Determine the [x, y] coordinate at the center of the cell enclosing the given text.  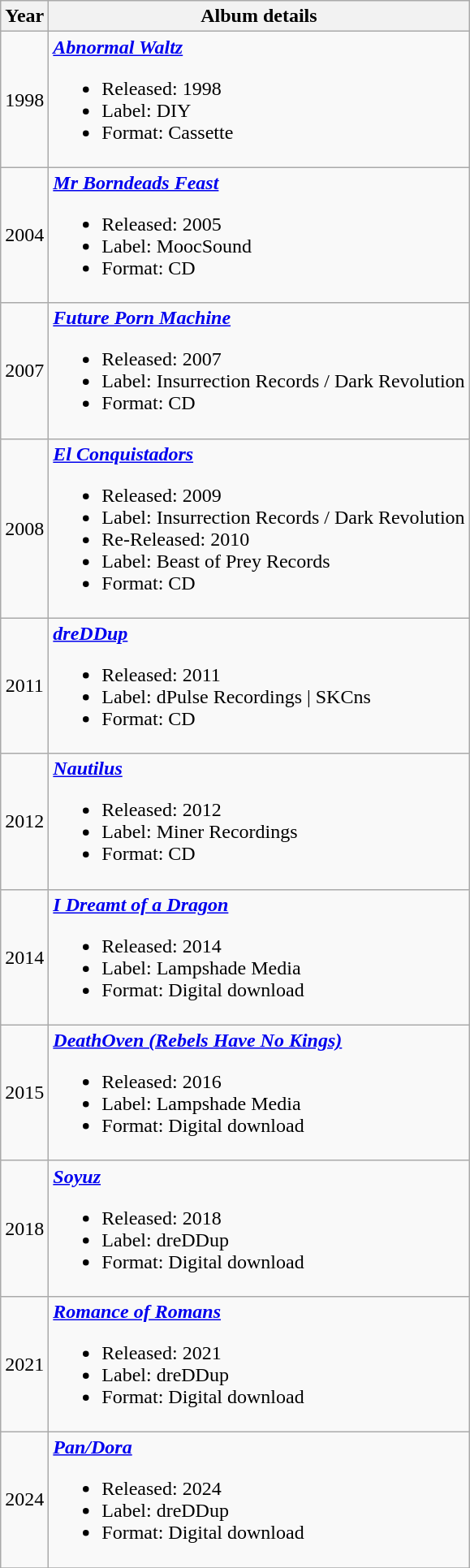
2008 [24, 528]
2015 [24, 1093]
Mr Borndeads FeastReleased: 2005Label: MoocSoundFormat: CD [259, 235]
Year [24, 16]
NautilusReleased: 2012Label: Miner RecordingsFormat: CD [259, 822]
Future Porn MachineReleased: 2007Label: Insurrection Records / Dark RevolutionFormat: CD [259, 370]
2018 [24, 1228]
DeathOven (Rebels Have No Kings)Released: 2016Label: Lampshade MediaFormat: Digital download [259, 1093]
2021 [24, 1364]
2007 [24, 370]
Pan/DoraReleased: 2024Label: dreDDupFormat: Digital download [259, 1499]
Abnormal WaltzReleased: 1998Label: DIYFormat: Cassette [259, 99]
Romance of RomansReleased: 2021Label: dreDDupFormat: Digital download [259, 1364]
2012 [24, 822]
El ConquistadorsReleased: 2009Label: Insurrection Records / Dark RevolutionRe-Released: 2010Label: Beast of Prey RecordsFormat: CD [259, 528]
2004 [24, 235]
Album details [259, 16]
dreDDupReleased: 2011Label: dPulse Recordings | SKCnsFormat: CD [259, 685]
I Dreamt of a DragonReleased: 2014Label: Lampshade MediaFormat: Digital download [259, 957]
SoyuzReleased: 2018Label: dreDDupFormat: Digital download [259, 1228]
1998 [24, 99]
2011 [24, 685]
2014 [24, 957]
2024 [24, 1499]
